Locate the cell with the specified text and output its (X, Y) center coordinate. 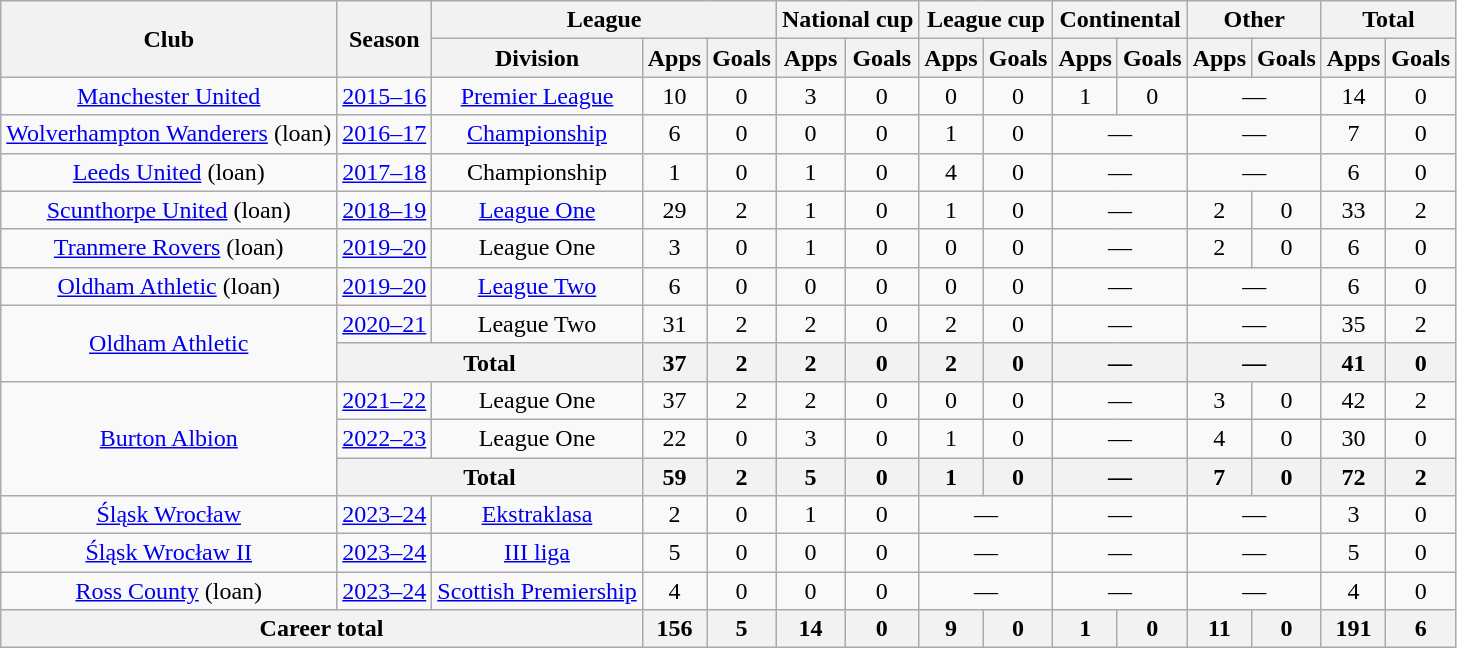
35 (1353, 324)
Manchester United (169, 96)
29 (674, 210)
59 (674, 477)
League (604, 20)
Season (384, 39)
72 (1353, 477)
22 (674, 438)
Other (1254, 20)
Ross County (loan) (169, 591)
9 (951, 629)
Scunthorpe United (loan) (169, 210)
III liga (537, 553)
41 (1353, 362)
Leeds United (loan) (169, 172)
31 (674, 324)
42 (1353, 400)
National cup (847, 20)
2016–17 (384, 134)
Career total (322, 629)
Continental (1120, 20)
League cup (986, 20)
Tranmere Rovers (loan) (169, 248)
Division (537, 58)
11 (1219, 629)
156 (674, 629)
30 (1353, 438)
Scottish Premiership (537, 591)
Śląsk Wrocław (169, 515)
2022–23 (384, 438)
191 (1353, 629)
Premier League (537, 96)
Club (169, 39)
10 (674, 96)
Ekstraklasa (537, 515)
Burton Albion (169, 438)
Śląsk Wrocław II (169, 553)
2018–19 (384, 210)
2021–22 (384, 400)
Oldham Athletic (169, 343)
2020–21 (384, 324)
33 (1353, 210)
Oldham Athletic (loan) (169, 286)
2015–16 (384, 96)
2017–18 (384, 172)
Wolverhampton Wanderers (loan) (169, 134)
